Identify which cell holds the provided text, then report its (x, y) central coordinate. 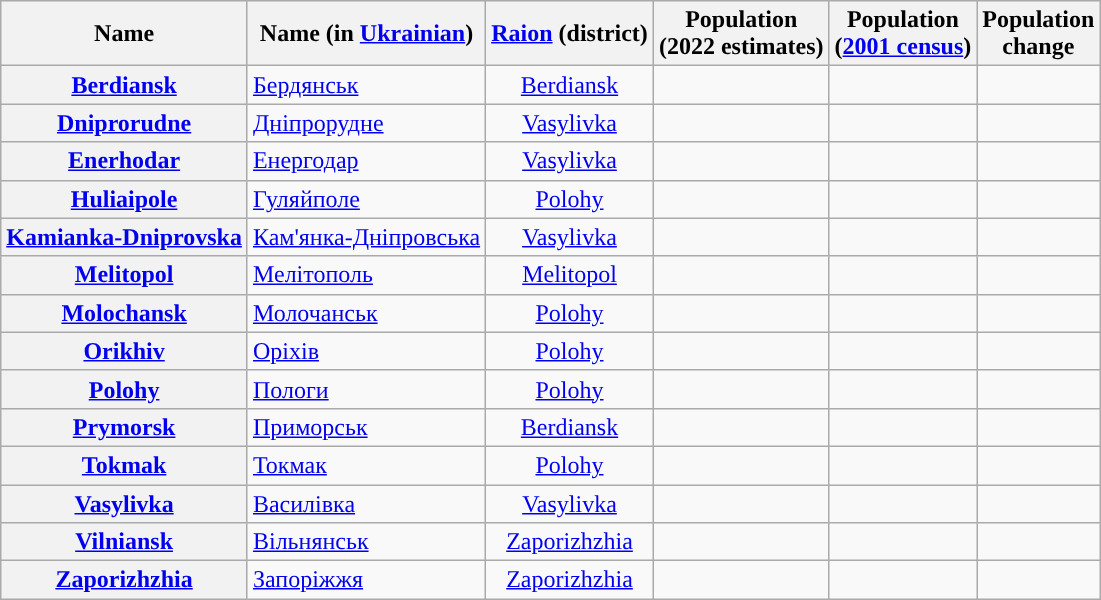
Гуляйполе (366, 199)
Запоріжжя (366, 580)
Енергодар (366, 161)
Orikhiv (124, 351)
Дніпрорудне (366, 123)
Dniprorudne (124, 123)
Мелітополь (366, 275)
Populationchange (1038, 34)
Population(2001 census) (903, 34)
Raion (district) (570, 34)
Бердянськ (366, 85)
Молочанськ (366, 313)
Пологи (366, 389)
Vilniansk (124, 542)
Токмак (366, 465)
Кам'янка-Дніпровська (366, 237)
Вільнянськ (366, 542)
Population(2022 estimates) (741, 34)
Name (124, 34)
Василівка (366, 503)
Enerhodar (124, 161)
Molochansk (124, 313)
Huliaipole (124, 199)
Приморськ (366, 427)
Prymorsk (124, 427)
Оріхів (366, 351)
Kamianka-Dniprovska (124, 237)
Name (in Ukrainian) (366, 34)
Tokmak (124, 465)
